From the cell containing the given text, extract its center point as [x, y] coordinate. 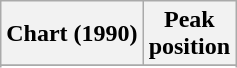
Chart (1990) [72, 34]
Peakposition [189, 34]
